Determine the [x, y] coordinate at the center of the cell enclosing the given text.  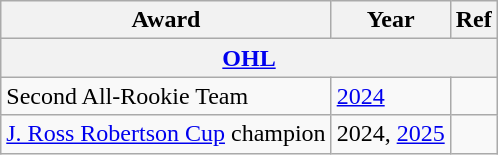
Second All-Rookie Team [166, 96]
OHL [249, 58]
2024, 2025 [390, 134]
Award [166, 20]
Ref [474, 20]
2024 [390, 96]
Year [390, 20]
J. Ross Robertson Cup champion [166, 134]
